Detect which cell encompasses the target text, then output its (x, y) center coordinate. 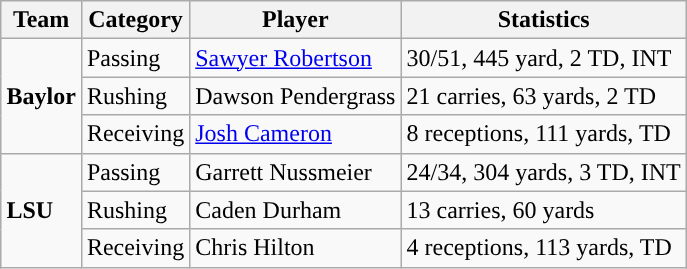
Statistics (544, 20)
Josh Cameron (296, 134)
8 receptions, 111 yards, TD (544, 134)
21 carries, 63 yards, 2 TD (544, 96)
Garrett Nussmeier (296, 172)
30/51, 445 yard, 2 TD, INT (544, 58)
13 carries, 60 yards (544, 210)
Dawson Pendergrass (296, 96)
4 receptions, 113 yards, TD (544, 248)
Sawyer Robertson (296, 58)
Baylor (41, 96)
Chris Hilton (296, 248)
Caden Durham (296, 210)
24/34, 304 yards, 3 TD, INT (544, 172)
Player (296, 20)
Team (41, 20)
Category (135, 20)
LSU (41, 210)
